Identify which cell holds the provided text, then report its (X, Y) central coordinate. 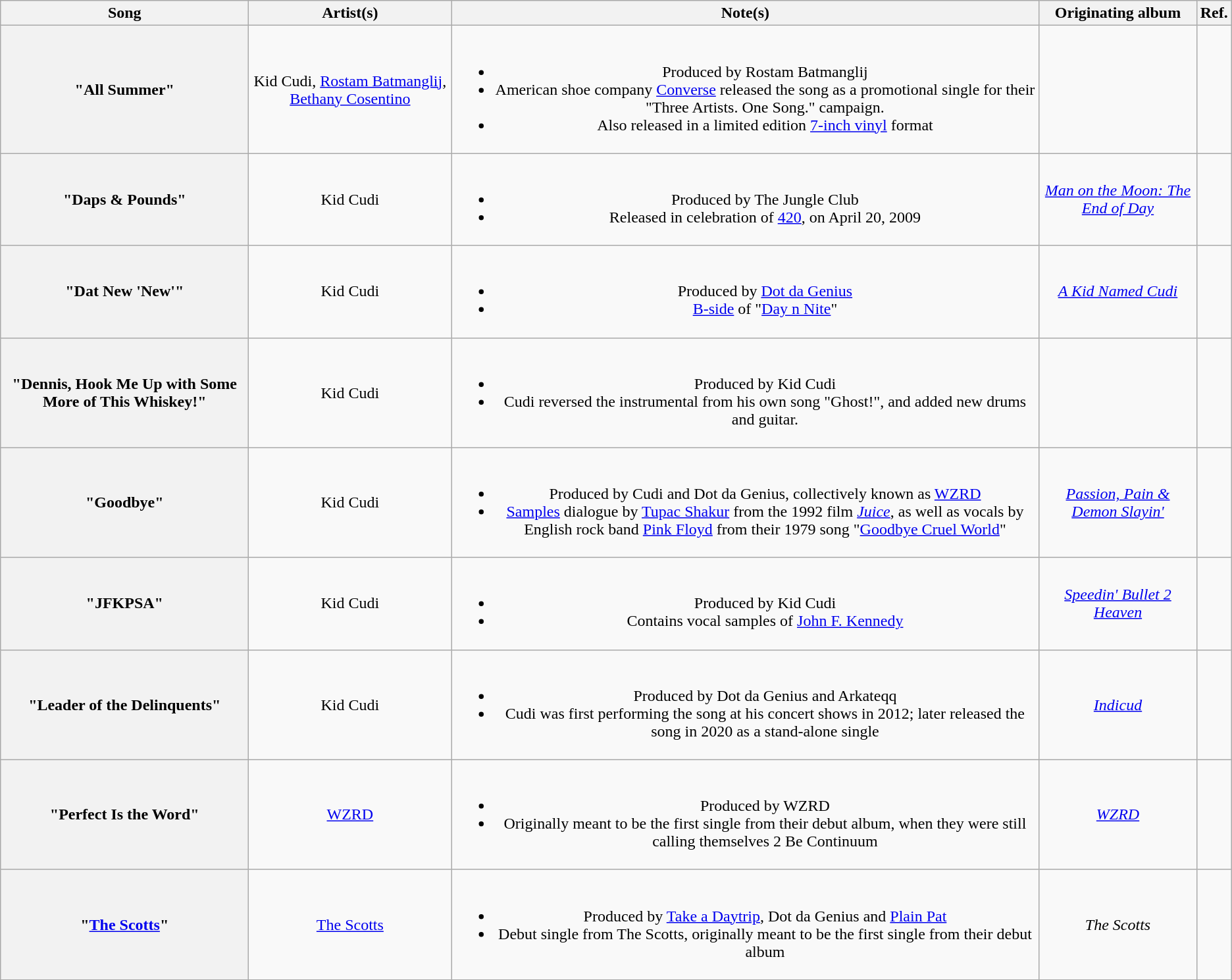
Originating album (1117, 13)
"The Scotts" (125, 924)
Produced by Kid CudiCudi reversed the instrumental from his own song "Ghost!", and added new drums and guitar. (745, 392)
Ref. (1214, 13)
"Dennis, Hook Me Up with Some More of This Whiskey!" (125, 392)
Kid Cudi, Rostam Batmanglij, Bethany Cosentino (350, 90)
Man on the Moon: The End of Day (1117, 199)
"Perfect Is the Word" (125, 815)
Speedin' Bullet 2 Heaven (1117, 604)
Song (125, 13)
"All Summer" (125, 90)
Produced by WZRDOriginally meant to be the first single from their debut album, when they were still calling themselves 2 Be Continuum (745, 815)
Passion, Pain & Demon Slayin' (1117, 503)
Artist(s) (350, 13)
"Daps & Pounds" (125, 199)
Note(s) (745, 13)
"Goodbye" (125, 503)
"Leader of the Delinquents" (125, 704)
"Dat New 'New'" (125, 292)
A Kid Named Cudi (1117, 292)
Produced by Kid CudiContains vocal samples of John F. Kennedy (745, 604)
Produced by Dot da GeniusB-side of "Day n Nite" (745, 292)
Indicud (1117, 704)
"JFKPSA" (125, 604)
Produced by Take a Daytrip, Dot da Genius and Plain PatDebut single from The Scotts, originally meant to be the first single from their debut album (745, 924)
Produced by The Jungle ClubReleased in celebration of 420, on April 20, 2009 (745, 199)
